Extract the [x, y] coordinate from the center of the cell holding the provided text.  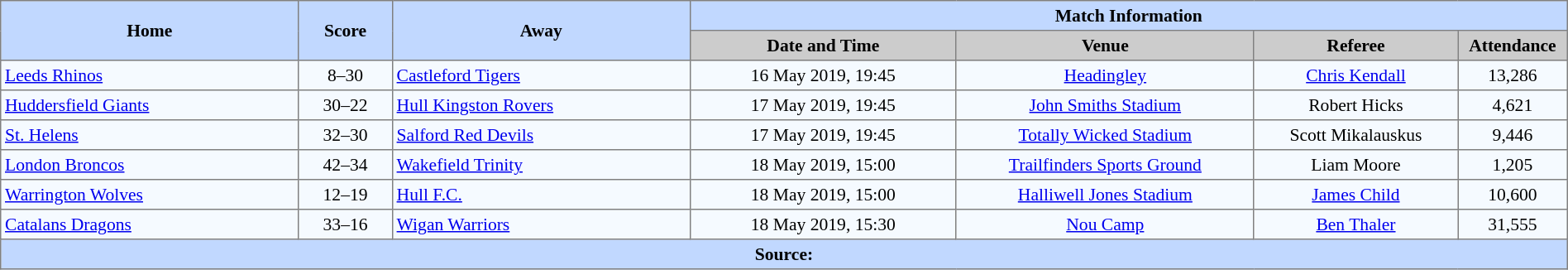
32–30 [346, 135]
Attendance [1513, 46]
1,205 [1513, 165]
Halliwell Jones Stadium [1105, 195]
Home [150, 31]
James Child [1355, 195]
Trailfinders Sports Ground [1105, 165]
12–19 [346, 195]
Referee [1355, 46]
10,600 [1513, 195]
Warrington Wolves [150, 195]
Salford Red Devils [541, 135]
Chris Kendall [1355, 75]
John Smiths Stadium [1105, 105]
4,621 [1513, 105]
30–22 [346, 105]
Score [346, 31]
Castleford Tigers [541, 75]
Wigan Warriors [541, 224]
8–30 [346, 75]
Huddersfield Giants [150, 105]
Leeds Rhinos [150, 75]
Hull F.C. [541, 195]
Match Information [1128, 16]
Source: [784, 254]
Ben Thaler [1355, 224]
Nou Camp [1105, 224]
31,555 [1513, 224]
Headingley [1105, 75]
St. Helens [150, 135]
Date and Time [823, 46]
Away [541, 31]
Totally Wicked Stadium [1105, 135]
Scott Mikalauskus [1355, 135]
18 May 2019, 15:30 [823, 224]
42–34 [346, 165]
33–16 [346, 224]
Robert Hicks [1355, 105]
Venue [1105, 46]
Wakefield Trinity [541, 165]
Liam Moore [1355, 165]
9,446 [1513, 135]
Hull Kingston Rovers [541, 105]
16 May 2019, 19:45 [823, 75]
London Broncos [150, 165]
13,286 [1513, 75]
Catalans Dragons [150, 224]
